Identify which cell holds the provided text, then report its (X, Y) central coordinate. 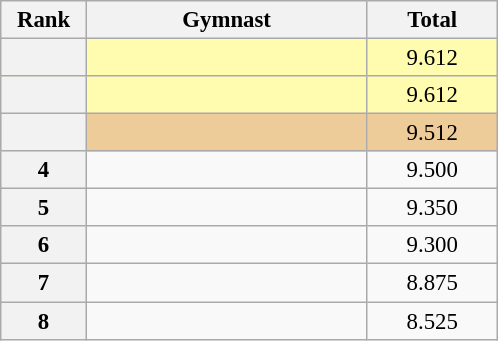
Rank (44, 20)
5 (44, 208)
8.875 (432, 283)
Total (432, 20)
9.350 (432, 208)
Gymnast (226, 20)
8.525 (432, 321)
9.500 (432, 170)
4 (44, 170)
7 (44, 283)
9.512 (432, 133)
8 (44, 321)
6 (44, 245)
9.300 (432, 245)
